Extract the (x, y) coordinate from the center of the cell holding the provided text.  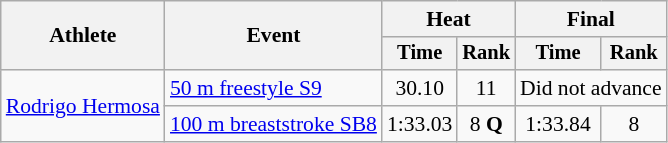
1:33.03 (420, 124)
8 (634, 124)
11 (486, 88)
Event (274, 36)
1:33.84 (558, 124)
100 m breaststroke SB8 (274, 124)
Did not advance (591, 88)
Rodrigo Hermosa (83, 106)
Athlete (83, 36)
8 Q (486, 124)
Heat (448, 19)
Final (591, 19)
50 m freestyle S9 (274, 88)
30.10 (420, 88)
